Pinpoint the cell where the given text exists, returning its (x, y) midpoint coordinate. 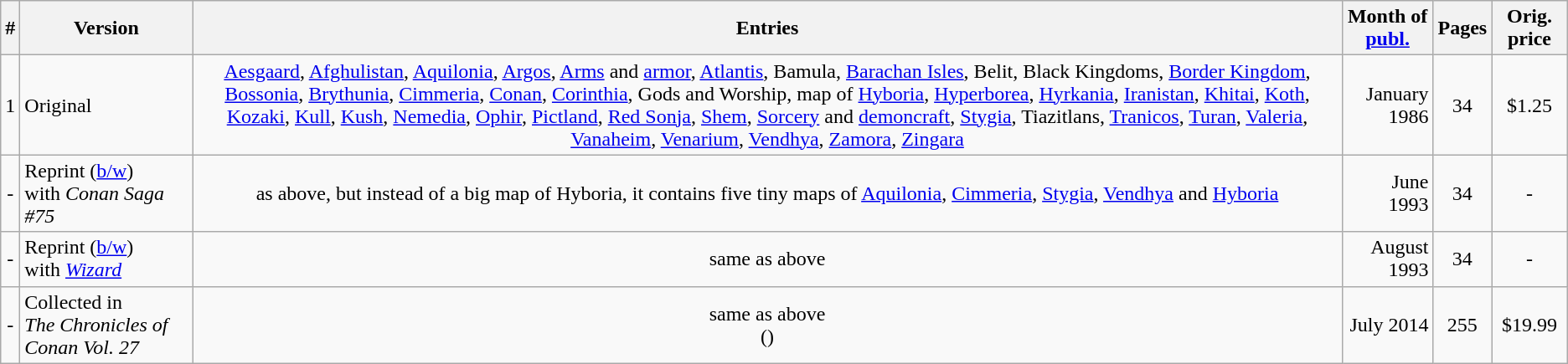
Original (106, 105)
Version (106, 28)
Reprint (b/w)with Wizard (106, 259)
$1.25 (1529, 105)
Orig. price (1529, 28)
same as above (767, 259)
1 (10, 105)
Entries (767, 28)
July 2014 (1387, 325)
Reprint (b/w)with Conan Saga #75 (106, 193)
255 (1462, 325)
June 1993 (1387, 193)
$19.99 (1529, 325)
Pages (1462, 28)
as above, but instead of a big map of Hyboria, it contains five tiny maps of Aquilonia, Cimmeria, Stygia, Vendhya and Hyboria (767, 193)
Month of publ. (1387, 28)
January 1986 (1387, 105)
Collected inThe Chronicles of Conan Vol. 27 (106, 325)
# (10, 28)
August 1993 (1387, 259)
same as above() (767, 325)
